Extract the [X, Y] coordinate from the center of the cell holding the provided text.  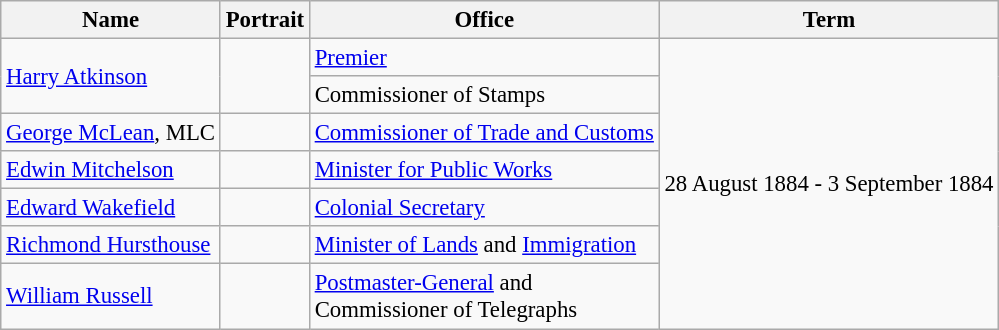
Premier [484, 58]
Minister of Lands and Immigration [484, 245]
William Russell [111, 296]
Richmond Hursthouse [111, 245]
George McLean, MLC [111, 133]
Harry Atkinson [111, 76]
Edwin Mitchelson [111, 170]
Commissioner of Trade and Customs [484, 133]
Portrait [264, 20]
Commissioner of Stamps [484, 95]
Term [829, 20]
Office [484, 20]
Minister for Public Works [484, 170]
Postmaster-General and Commissioner of Telegraphs [484, 296]
28 August 1884 - 3 September 1884 [829, 184]
Colonial Secretary [484, 208]
Name [111, 20]
Edward Wakefield [111, 208]
